Return the (x, y) coordinate for the center point of the cell that contains the specified text.  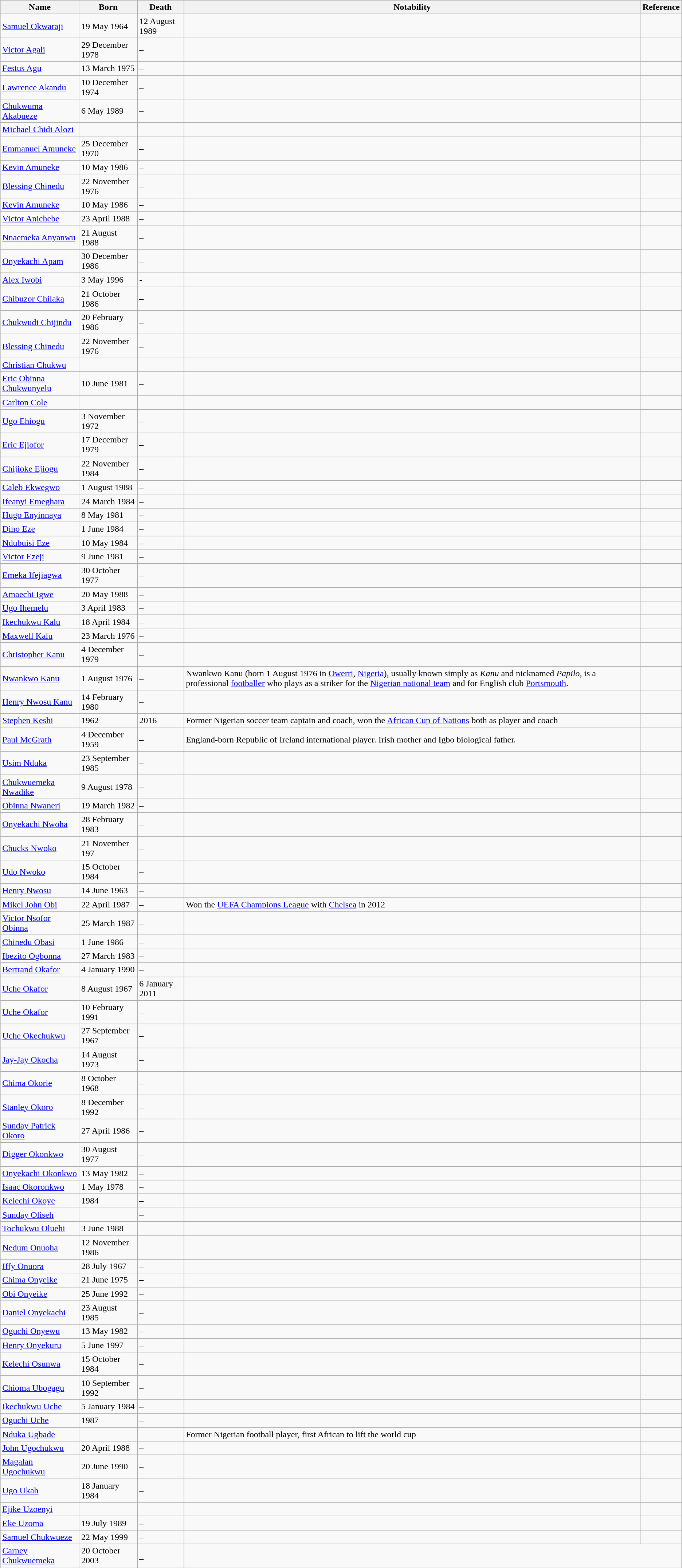
14 February 1980 (108, 702)
Eke Uzoma (40, 1523)
Chioma Ubogagu (40, 1387)
Ikechukwu Kalu (40, 622)
Henry Nwosu (40, 891)
5 June 1997 (108, 1345)
Former Nigerian soccer team captain and coach, won the African Cup of Nations both as player and coach (412, 721)
Amaechi Igwe (40, 594)
Digger Okonkwo (40, 1154)
27 March 1983 (108, 956)
21 August 1988 (108, 237)
Eric Ejiofor (40, 445)
1962 (108, 721)
Won the UEFA Champions League with Chelsea in 2012 (412, 905)
Ejike Uzoenyi (40, 1509)
9 June 1981 (108, 557)
_ (161, 1556)
30 August 1977 (108, 1154)
Nduka Ugbade (40, 1434)
27 September 1967 (108, 1036)
Chibuzor Chilaka (40, 299)
Kelechi Okoye (40, 1201)
Daniel Onyekachi (40, 1312)
1984 (108, 1201)
21 October 1986 (108, 299)
Oguchi Onyewu (40, 1331)
John Ugochukwu (40, 1448)
24 March 1984 (108, 501)
19 May 1964 (108, 26)
Paul McGrath (40, 739)
Maxwell Kalu (40, 636)
Victor Nsofor Obinna (40, 923)
Samuel Chukwueze (40, 1537)
Chucks Nwoko (40, 848)
21 June 1975 (108, 1280)
18 January 1984 (108, 1491)
27 April 1986 (108, 1130)
Alex Iwobi (40, 280)
Kelechi Osunwa (40, 1364)
Onyekachi Apam (40, 261)
Lawrence Akandu (40, 87)
Chinedu Obasi (40, 942)
Chukwuemeka Nwadike (40, 787)
29 December 1978 (108, 50)
Nwankwo Kanu (40, 678)
28 February 1983 (108, 824)
Ibezito Ogbonna (40, 956)
Chima Onyeike (40, 1280)
Sunday Oliseh (40, 1215)
Onyekachi Okonkwo (40, 1173)
England-born Republic of Ireland international player. Irish mother and Igbo biological father. (412, 739)
1987 (108, 1420)
Samuel Okwaraji (40, 26)
Iffy Onuora (40, 1266)
20 February 1986 (108, 323)
10 June 1981 (108, 384)
1 August 1976 (108, 678)
22 May 1999 (108, 1537)
- (161, 280)
22 November 1984 (108, 468)
19 July 1989 (108, 1523)
Jay-Jay Okocha (40, 1060)
10 February 1991 (108, 1012)
Udo Nwoko (40, 872)
Stephen Keshi (40, 721)
17 December 1979 (108, 445)
23 September 1985 (108, 763)
4 January 1990 (108, 970)
20 April 1988 (108, 1448)
8 December 1992 (108, 1107)
Ndubuisi Eze (40, 543)
3 June 1988 (108, 1229)
Ugo Ehiogu (40, 421)
Ifeanyi Emeghara (40, 501)
1 August 1988 (108, 487)
Name (40, 7)
25 December 1970 (108, 149)
Tochukwu Oluehi (40, 1229)
13 March 1975 (108, 68)
Hugo Enyinnaya (40, 515)
Ikechukwu Uche (40, 1406)
1 May 1978 (108, 1187)
3 April 1983 (108, 608)
10 May 1984 (108, 543)
8 October 1968 (108, 1083)
Usim Nduka (40, 763)
8 August 1967 (108, 988)
1 June 1986 (108, 942)
8 May 1981 (108, 515)
Eric Obinna Chukwunyelu (40, 384)
Victor Anichebe (40, 218)
23 March 1976 (108, 636)
14 June 1963 (108, 891)
Bertrand Okafor (40, 970)
Uche Okechukwu (40, 1036)
4 December 1979 (108, 655)
23 August 1985 (108, 1312)
Dino Eze (40, 529)
Isaac Okoronkwo (40, 1187)
Reference (661, 7)
Born (108, 7)
12 November 1986 (108, 1248)
Henry Nwosu Kanu (40, 702)
Obinna Nwaneri (40, 805)
Christopher Kanu (40, 655)
Carney Chukwuemeka (40, 1556)
18 April 1984 (108, 622)
2016 (161, 721)
Caleb Ekwegwo (40, 487)
Chima Okorie (40, 1083)
1 June 1984 (108, 529)
Notability (412, 7)
Chukwuma Akabueze (40, 111)
10 December 1974 (108, 87)
Nedum Onuoha (40, 1248)
Nnaemeka Anyanwu (40, 237)
25 March 1987 (108, 923)
Festus Agu (40, 68)
6 January 2011 (161, 988)
6 May 1989 (108, 111)
3 November 1972 (108, 421)
Christian Chukwu (40, 365)
Ugo Ukah (40, 1491)
22 April 1987 (108, 905)
14 August 1973 (108, 1060)
9 August 1978 (108, 787)
4 December 1959 (108, 739)
Michael Chidi Alozi (40, 130)
Henry Onyekuru (40, 1345)
Ugo Ihemelu (40, 608)
Mikel John Obi (40, 905)
30 December 1986 (108, 261)
Magalan Ugochukwu (40, 1467)
Victor Ezeji (40, 557)
20 May 1988 (108, 594)
Chijioke Ejiogu (40, 468)
Obi Onyeike (40, 1294)
Sunday Patrick Okoro (40, 1130)
12 August 1989 (161, 26)
23 April 1988 (108, 218)
Oguchi Uche (40, 1420)
Death (161, 7)
20 June 1990 (108, 1467)
21 November 197 (108, 848)
28 July 1967 (108, 1266)
25 June 1992 (108, 1294)
Stanley Okoro (40, 1107)
Carlton Cole (40, 402)
Victor Agali (40, 50)
Emeka Ifejiagwa (40, 575)
Former Nigerian football player, first African to lift the world cup (412, 1434)
Chukwudi Chijindu (40, 323)
Onyekachi Nwoha (40, 824)
30 October 1977 (108, 575)
3 May 1996 (108, 280)
19 March 1982 (108, 805)
10 September 1992 (108, 1387)
20 October 2003 (108, 1556)
Emmanuel Amuneke (40, 149)
5 January 1984 (108, 1406)
